Provide the [X, Y] coordinate of the cell's center where the given text is located.  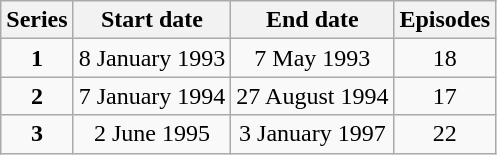
7 January 1994 [152, 96]
End date [312, 20]
7 May 1993 [312, 58]
27 August 1994 [312, 96]
Start date [152, 20]
2 June 1995 [152, 134]
Episodes [445, 20]
22 [445, 134]
17 [445, 96]
3 January 1997 [312, 134]
3 [37, 134]
Series [37, 20]
8 January 1993 [152, 58]
18 [445, 58]
2 [37, 96]
1 [37, 58]
